Find where the given text appears and provide that cell's center as (X, Y) coordinate. 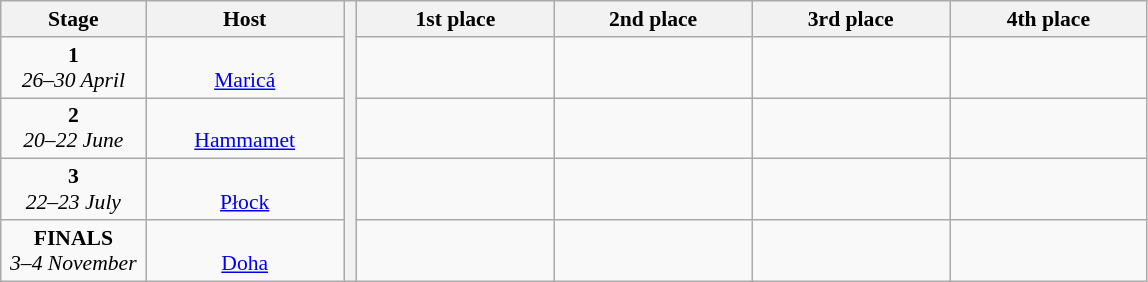
1st place (456, 19)
220–22 June (74, 128)
4th place (1049, 19)
Maricá (245, 68)
3rd place (851, 19)
Stage (74, 19)
2nd place (653, 19)
Hammamet (245, 128)
Doha (245, 250)
126–30 April (74, 68)
Host (245, 19)
322–23 July (74, 190)
FINALS3–4 November (74, 250)
Płock (245, 190)
